Locate the cell with the specified text and output its (X, Y) center coordinate. 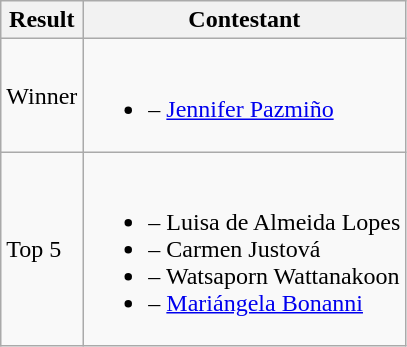
Result (42, 20)
– Jennifer Pazmiño (244, 96)
Winner (42, 96)
– Luisa de Almeida Lopes – Carmen Justová – Watsaporn Wattanakoon – Mariángela Bonanni (244, 249)
Contestant (244, 20)
Top 5 (42, 249)
